Output the [x, y] coordinate of the center of the cell containing the given text.  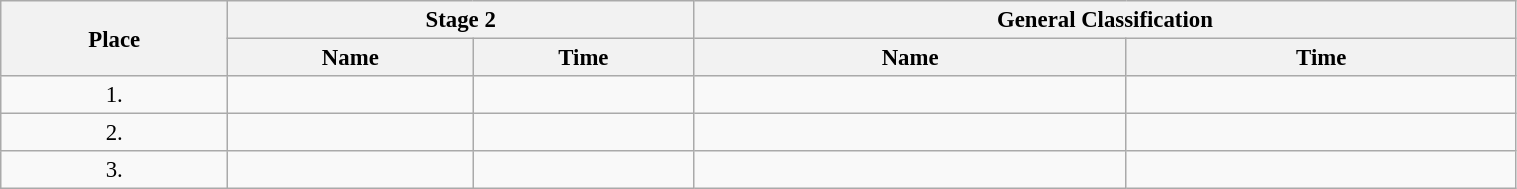
1. [114, 95]
Stage 2 [461, 20]
Place [114, 38]
3. [114, 170]
2. [114, 133]
General Classification [1105, 20]
